Find where the given text appears and provide that cell's center as [X, Y] coordinate. 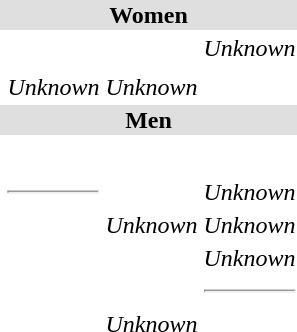
Women [148, 15]
Men [148, 120]
